Find where the given text appears and provide that cell's center as [X, Y] coordinate. 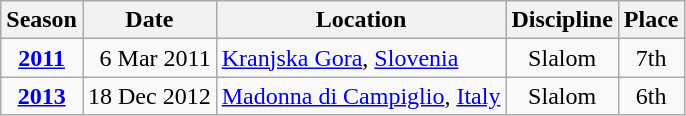
Kranjska Gora, Slovenia [361, 58]
2013 [42, 96]
Place [651, 20]
Season [42, 20]
7th [651, 58]
Location [361, 20]
2011 [42, 58]
6 Mar 2011 [149, 58]
18 Dec 2012 [149, 96]
Date [149, 20]
Discipline [562, 20]
Madonna di Campiglio, Italy [361, 96]
6th [651, 96]
